From the cell containing the given text, extract its center point as (X, Y) coordinate. 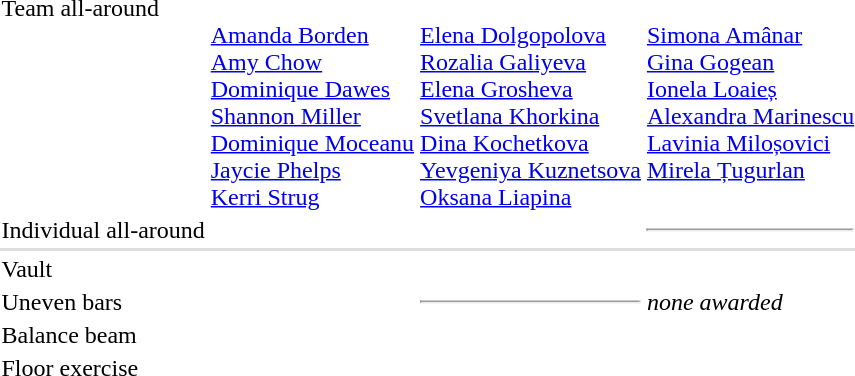
Individual all-around (103, 230)
Balance beam (103, 335)
Vault (103, 269)
Uneven bars (103, 302)
none awarded (750, 302)
